Provide the (x, y) coordinate of the cell's center where the given text is located.  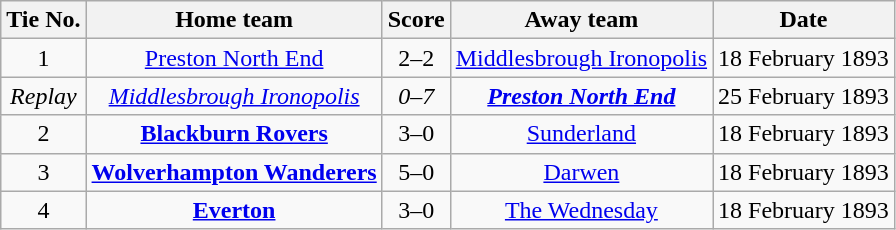
0–7 (416, 96)
Blackburn Rovers (234, 134)
Away team (581, 20)
Everton (234, 210)
Score (416, 20)
Darwen (581, 172)
Sunderland (581, 134)
Replay (44, 96)
Date (804, 20)
The Wednesday (581, 210)
5–0 (416, 172)
25 February 1893 (804, 96)
2 (44, 134)
Tie No. (44, 20)
3 (44, 172)
1 (44, 58)
Home team (234, 20)
Wolverhampton Wanderers (234, 172)
2–2 (416, 58)
4 (44, 210)
